Determine the (x, y) coordinate at the center of the cell enclosing the given text.  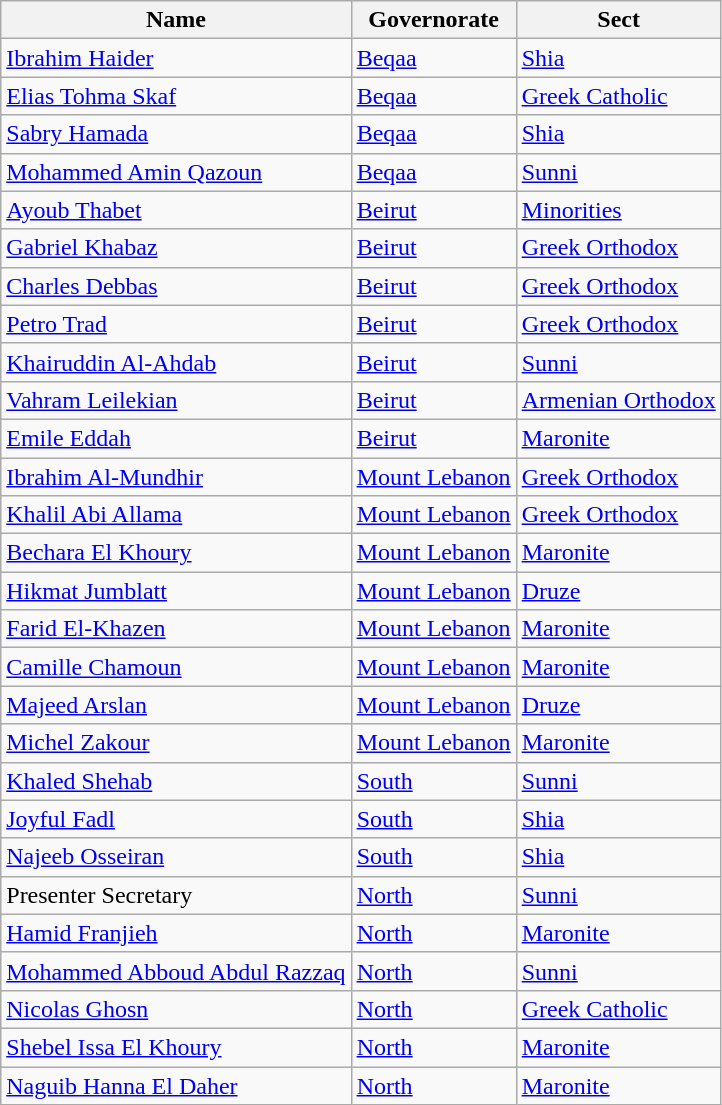
Armenian Orthodox (618, 400)
Hikmat Jumblatt (176, 591)
Minorities (618, 210)
Joyful Fadl (176, 819)
Hamid Franjieh (176, 933)
Gabriel Khabaz (176, 248)
Khaled Shehab (176, 781)
Farid El-Khazen (176, 629)
Nicolas Ghosn (176, 1009)
Mohammed Amin Qazoun (176, 172)
Bechara El Khoury (176, 553)
Sabry Hamada (176, 134)
Mohammed Abboud Abdul Razzaq (176, 971)
Khalil Abi Allama (176, 515)
Name (176, 20)
Ayoub Thabet (176, 210)
Camille Chamoun (176, 667)
Shebel Issa El Khoury (176, 1047)
Naguib Hanna El Daher (176, 1085)
Najeeb Osseiran (176, 857)
Vahram Leilekian (176, 400)
Sect (618, 20)
Khairuddin Al-Ahdab (176, 362)
Presenter Secretary (176, 895)
Michel Zakour (176, 743)
Ibrahim Haider (176, 58)
Majeed Arslan (176, 705)
Governorate (434, 20)
Ibrahim Al-Mundhir (176, 477)
Petro Trad (176, 324)
Emile Eddah (176, 438)
Elias Tohma Skaf (176, 96)
Charles Debbas (176, 286)
